Determine the [X, Y] coordinate at the center of the cell enclosing the given text.  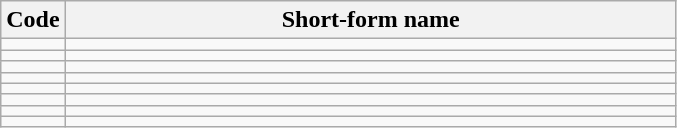
Code [33, 20]
Short-form name [370, 20]
